Scan for the cell matching the given text and deliver its (x, y) coordinate at center. 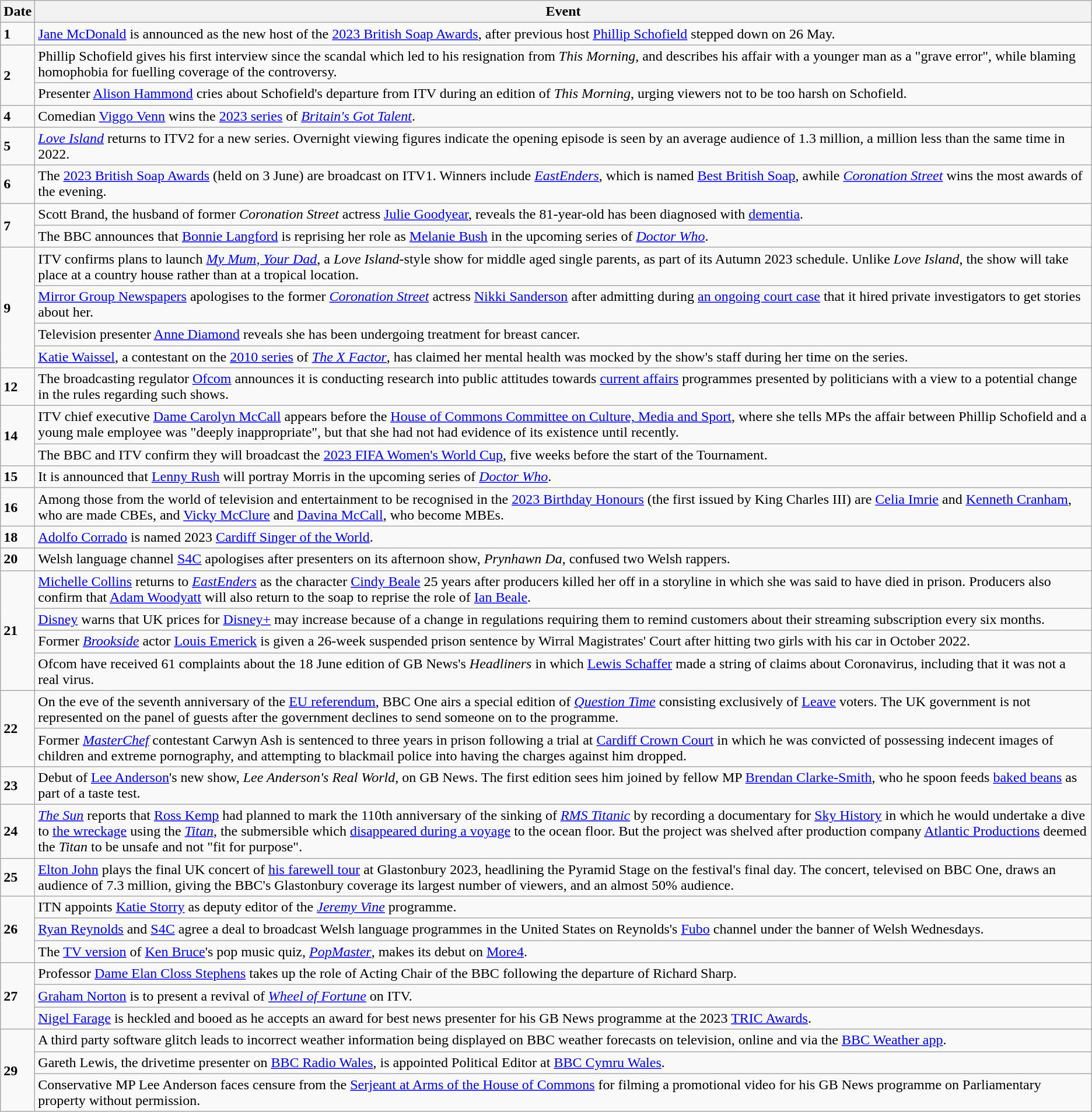
14 (17, 436)
1 (17, 34)
2 (17, 75)
24 (17, 831)
27 (17, 996)
9 (17, 307)
Welsh language channel S4C apologises after presenters on its afternoon show, Prynhawn Da, confused two Welsh rappers. (563, 559)
It is announced that Lenny Rush will portray Morris in the upcoming series of Doctor Who. (563, 477)
26 (17, 929)
23 (17, 785)
21 (17, 630)
22 (17, 728)
Gareth Lewis, the drivetime presenter on BBC Radio Wales, is appointed Political Editor at BBC Cymru Wales. (563, 1062)
29 (17, 1071)
Graham Norton is to present a revival of Wheel of Fortune on ITV. (563, 996)
Nigel Farage is heckled and booed as he accepts an award for best news presenter for his GB News programme at the 2023 TRIC Awards. (563, 1018)
Scott Brand, the husband of former Coronation Street actress Julie Goodyear, reveals the 81-year-old has been diagnosed with dementia. (563, 214)
The BBC and ITV confirm they will broadcast the 2023 FIFA Women's World Cup, five weeks before the start of the Tournament. (563, 455)
Television presenter Anne Diamond reveals she has been undergoing treatment for breast cancer. (563, 334)
Adolfo Corrado is named 2023 Cardiff Singer of the World. (563, 537)
20 (17, 559)
18 (17, 537)
6 (17, 184)
The TV version of Ken Bruce's pop music quiz, PopMaster, makes its debut on More4. (563, 952)
5 (17, 146)
25 (17, 877)
Event (563, 12)
15 (17, 477)
16 (17, 507)
Professor Dame Elan Closs Stephens takes up the role of Acting Chair of the BBC following the departure of Richard Sharp. (563, 974)
The BBC announces that Bonnie Langford is reprising her role as Melanie Bush in the upcoming series of Doctor Who. (563, 236)
7 (17, 225)
Jane McDonald is announced as the new host of the 2023 British Soap Awards, after previous host Phillip Schofield stepped down on 26 May. (563, 34)
12 (17, 387)
Date (17, 12)
4 (17, 116)
Comedian Viggo Venn wins the 2023 series of Britain's Got Talent. (563, 116)
ITN appoints Katie Storry as deputy editor of the Jeremy Vine programme. (563, 907)
